Provide the (X, Y) coordinate of the cell's center where the given text is located.  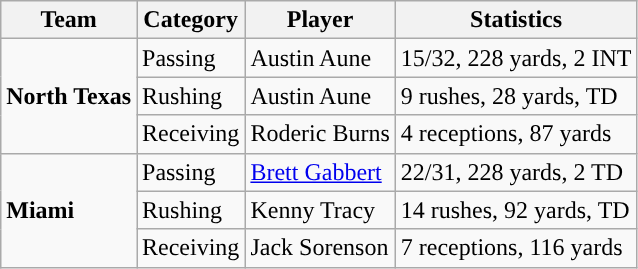
Miami (69, 210)
15/32, 228 yards, 2 INT (516, 58)
North Texas (69, 96)
Player (320, 20)
Category (190, 20)
4 receptions, 87 yards (516, 134)
9 rushes, 28 yards, TD (516, 96)
14 rushes, 92 yards, TD (516, 210)
Statistics (516, 20)
Team (69, 20)
Brett Gabbert (320, 172)
22/31, 228 yards, 2 TD (516, 172)
Roderic Burns (320, 134)
Jack Sorenson (320, 248)
Kenny Tracy (320, 210)
7 receptions, 116 yards (516, 248)
